Determine the (x, y) coordinate at the center of the cell enclosing the given text.  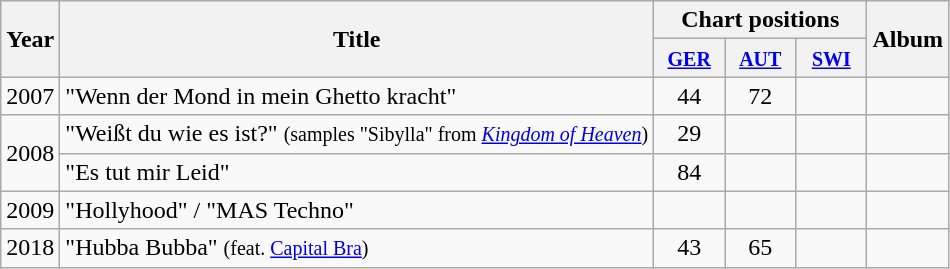
84 (690, 172)
Chart positions (760, 20)
Year (30, 39)
72 (760, 96)
2007 (30, 96)
"Wenn der Mond in mein Ghetto kracht" (357, 96)
65 (760, 248)
Title (357, 39)
GER (690, 58)
43 (690, 248)
AUT (760, 58)
"Es tut mir Leid" (357, 172)
"Hubba Bubba" (feat. Capital Bra) (357, 248)
"Hollyhood" / "MAS Techno" (357, 210)
2008 (30, 153)
2018 (30, 248)
"Weißt du wie es ist?" (samples "Sibylla" from Kingdom of Heaven) (357, 134)
44 (690, 96)
2009 (30, 210)
SWI (832, 58)
29 (690, 134)
Album (908, 39)
